Detect which cell encompasses the target text, then output its [X, Y] center coordinate. 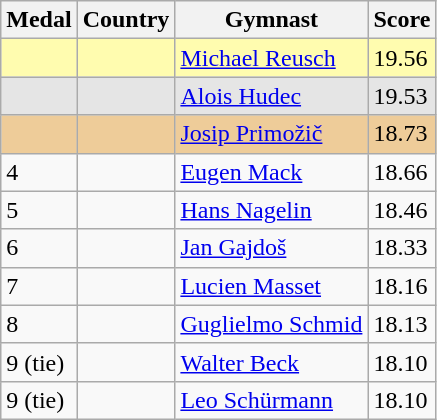
Josip Primožič [272, 134]
19.53 [402, 96]
Guglielmo Schmid [272, 324]
18.66 [402, 172]
18.16 [402, 286]
Walter Beck [272, 362]
Alois Hudec [272, 96]
4 [39, 172]
Lucien Masset [272, 286]
18.73 [402, 134]
Hans Nagelin [272, 210]
7 [39, 286]
6 [39, 248]
Country [126, 20]
8 [39, 324]
Michael Reusch [272, 58]
18.46 [402, 210]
18.13 [402, 324]
Eugen Mack [272, 172]
Jan Gajdoš [272, 248]
Gymnast [272, 20]
18.33 [402, 248]
19.56 [402, 58]
Leo Schürmann [272, 400]
5 [39, 210]
Score [402, 20]
Medal [39, 20]
